Pinpoint the cell where the given text exists, returning its (x, y) midpoint coordinate. 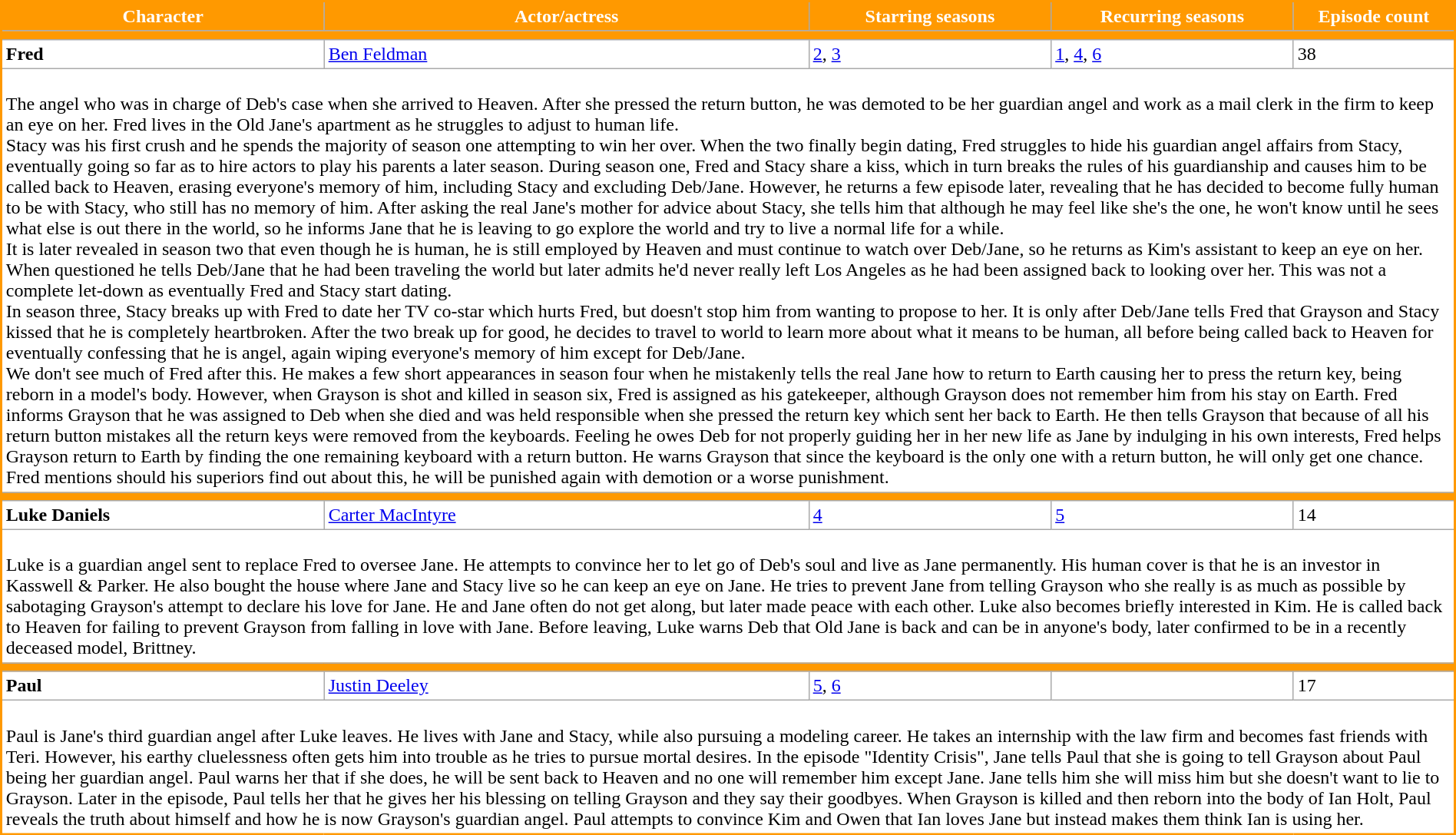
Fred (163, 54)
Recurring seasons (1172, 17)
4 (929, 515)
Carter MacIntyre (567, 515)
1, 4, 6 (1172, 54)
Actor/actress (567, 17)
Character (163, 17)
Paul (163, 686)
2, 3 (929, 54)
14 (1374, 515)
Ben Feldman (567, 54)
5, 6 (929, 686)
Luke Daniels (163, 515)
Starring seasons (929, 17)
Justin Deeley (567, 686)
Episode count (1374, 17)
5 (1172, 515)
17 (1374, 686)
38 (1374, 54)
